Capture the cell that displays the provided text and extract its [X, Y] central coordinate. 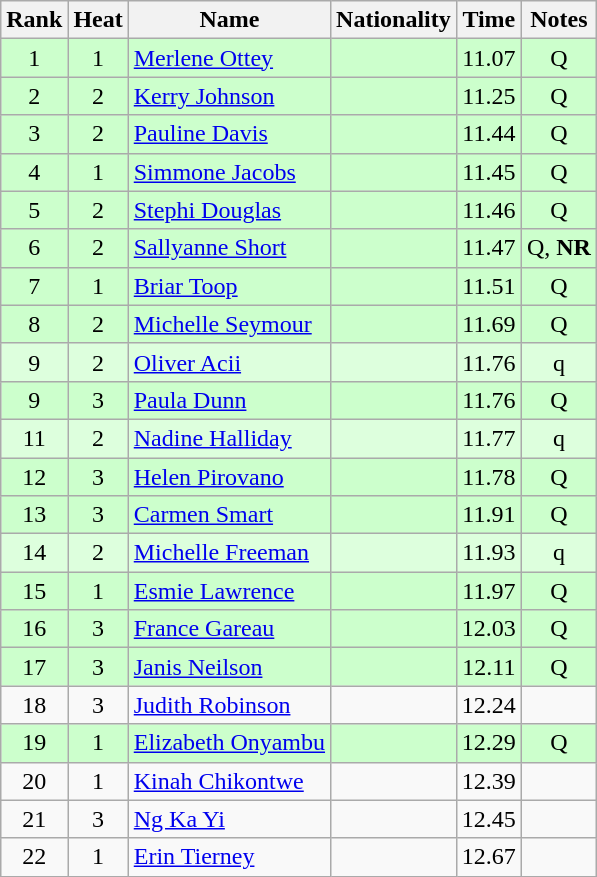
12.29 [488, 743]
Paula Dunn [229, 400]
12.45 [488, 819]
16 [34, 629]
Name [229, 20]
15 [34, 591]
12.11 [488, 667]
Esmie Lawrence [229, 591]
Helen Pirovano [229, 477]
France Gareau [229, 629]
Ng Ka Yi [229, 819]
12.67 [488, 857]
14 [34, 553]
11.77 [488, 438]
11.69 [488, 324]
20 [34, 781]
11.93 [488, 553]
11.97 [488, 591]
11.07 [488, 58]
11.44 [488, 134]
Q, NR [558, 248]
Kinah Chikontwe [229, 781]
Oliver Acii [229, 362]
12.39 [488, 781]
Notes [558, 20]
Elizabeth Onyambu [229, 743]
Nationality [394, 20]
17 [34, 667]
Michelle Seymour [229, 324]
Heat [98, 20]
Time [488, 20]
Pauline Davis [229, 134]
11.47 [488, 248]
Merlene Ottey [229, 58]
13 [34, 515]
Briar Toop [229, 286]
Kerry Johnson [229, 96]
11.91 [488, 515]
11.45 [488, 172]
11.51 [488, 286]
Rank [34, 20]
12.03 [488, 629]
4 [34, 172]
Simmone Jacobs [229, 172]
12.24 [488, 705]
11 [34, 438]
Nadine Halliday [229, 438]
Michelle Freeman [229, 553]
19 [34, 743]
5 [34, 210]
Carmen Smart [229, 515]
21 [34, 819]
Erin Tierney [229, 857]
22 [34, 857]
11.46 [488, 210]
7 [34, 286]
Janis Neilson [229, 667]
6 [34, 248]
Judith Robinson [229, 705]
Stephi Douglas [229, 210]
11.25 [488, 96]
18 [34, 705]
8 [34, 324]
12 [34, 477]
11.78 [488, 477]
Sallyanne Short [229, 248]
